From the cell containing the given text, extract its center point as [x, y] coordinate. 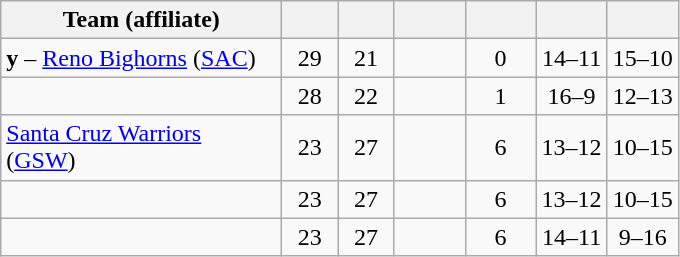
12–13 [642, 96]
21 [366, 58]
29 [310, 58]
1 [500, 96]
16–9 [572, 96]
Santa Cruz Warriors (GSW) [142, 148]
y – Reno Bighorns (SAC) [142, 58]
Team (affiliate) [142, 20]
15–10 [642, 58]
0 [500, 58]
9–16 [642, 237]
22 [366, 96]
28 [310, 96]
